From the cell containing the given text, extract its center point as [x, y] coordinate. 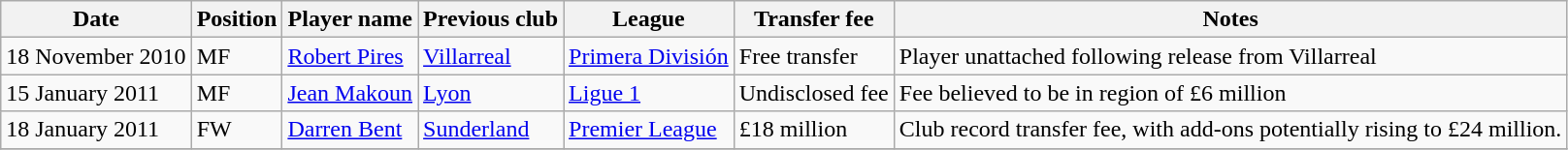
Villarreal [491, 56]
Player name [350, 19]
Sunderland [491, 130]
Player unattached following release from Villarreal [1230, 56]
Previous club [491, 19]
£18 million [813, 130]
Ligue 1 [649, 93]
League [649, 19]
Fee believed to be in region of £6 million [1230, 93]
Darren Bent [350, 130]
Club record transfer fee, with add-ons potentially rising to £24 million. [1230, 130]
18 November 2010 [96, 56]
Lyon [491, 93]
FW [237, 130]
Date [96, 19]
15 January 2011 [96, 93]
Jean Makoun [350, 93]
Undisclosed fee [813, 93]
Transfer fee [813, 19]
Position [237, 19]
Premier League [649, 130]
Notes [1230, 19]
Primera División [649, 56]
Robert Pires [350, 56]
18 January 2011 [96, 130]
Free transfer [813, 56]
